Find where the given text appears and provide that cell's center as [x, y] coordinate. 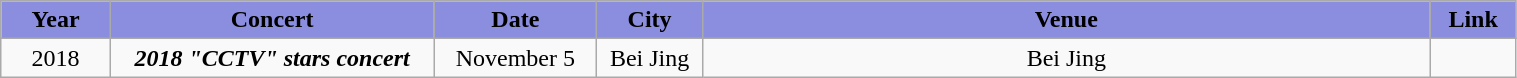
Date [516, 20]
Concert [272, 20]
Venue [1066, 20]
Year [56, 20]
2018 "CCTV" stars concert [272, 58]
2018 [56, 58]
Link [1473, 20]
November 5 [516, 58]
City [650, 20]
